Identify which cell holds the provided text, then report its [x, y] central coordinate. 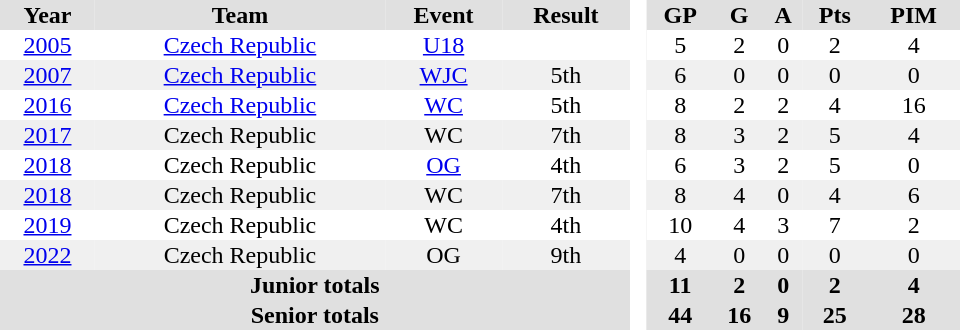
2019 [48, 225]
2016 [48, 105]
2005 [48, 45]
9 [783, 315]
Result [566, 15]
25 [834, 315]
A [783, 15]
Team [240, 15]
U18 [444, 45]
10 [680, 225]
G [739, 15]
Pts [834, 15]
Senior totals [315, 315]
9th [566, 255]
GP [680, 15]
44 [680, 315]
WJC [444, 75]
Junior totals [315, 285]
2017 [48, 135]
2022 [48, 255]
28 [914, 315]
11 [680, 285]
PIM [914, 15]
7 [834, 225]
Year [48, 15]
Event [444, 15]
2007 [48, 75]
